Provide the [X, Y] coordinate of the cell's center where the given text is located.  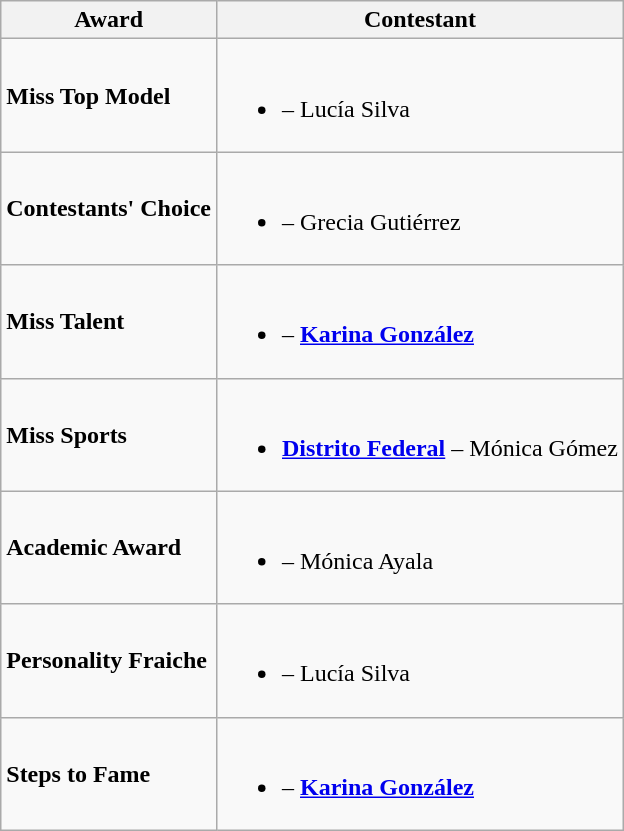
– Mónica Ayala [420, 548]
Distrito Federal – Mónica Gómez [420, 434]
Miss Sports [109, 434]
Personality Fraiche [109, 660]
Academic Award [109, 548]
Steps to Fame [109, 774]
Contestants' Choice [109, 208]
Award [109, 20]
Contestant [420, 20]
Miss Top Model [109, 96]
Miss Talent [109, 322]
– Grecia Gutiérrez [420, 208]
